Provide the (x, y) coordinate of the cell's center where the given text is located.  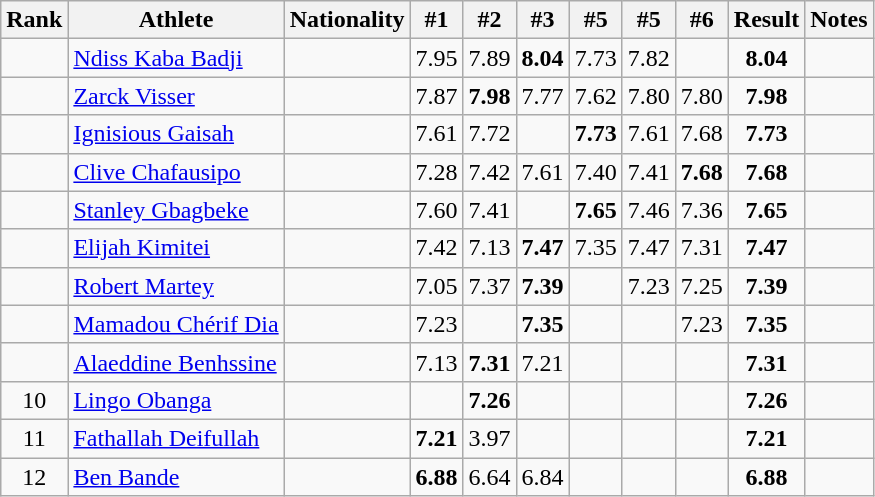
12 (34, 477)
7.25 (702, 286)
7.37 (490, 286)
Mamadou Chérif Dia (176, 324)
7.62 (596, 96)
7.36 (702, 210)
7.77 (542, 96)
7.28 (436, 172)
7.05 (436, 286)
7.87 (436, 96)
7.95 (436, 58)
6.84 (542, 477)
Clive Chafausipo (176, 172)
Alaeddine Benhssine (176, 362)
10 (34, 400)
7.46 (648, 210)
6.64 (490, 477)
Stanley Gbagbeke (176, 210)
Notes (839, 20)
Result (766, 20)
Nationality (347, 20)
Ben Bande (176, 477)
#6 (702, 20)
Zarck Visser (176, 96)
Ignisious Gaisah (176, 134)
Robert Martey (176, 286)
#1 (436, 20)
7.60 (436, 210)
7.89 (490, 58)
#2 (490, 20)
Fathallah Deifullah (176, 438)
#3 (542, 20)
Elijah Kimitei (176, 248)
Ndiss Kaba Badji (176, 58)
Athlete (176, 20)
11 (34, 438)
Rank (34, 20)
Lingo Obanga (176, 400)
7.72 (490, 134)
3.97 (490, 438)
7.40 (596, 172)
7.82 (648, 58)
